Identify which cell holds the provided text, then report its (x, y) central coordinate. 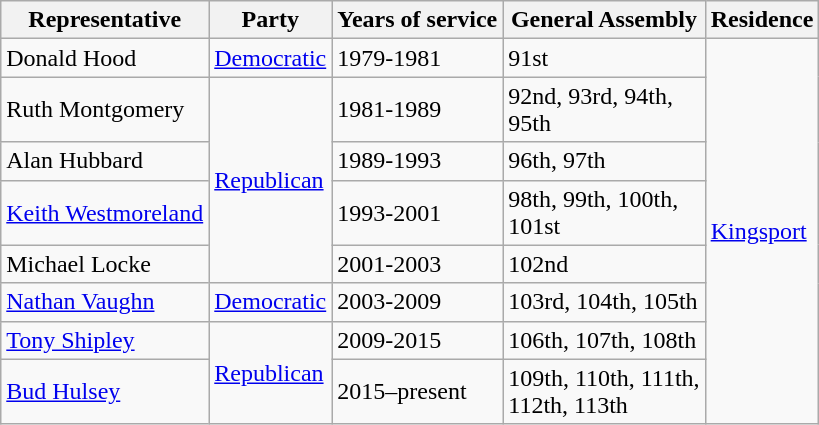
Ruth Montgomery (105, 110)
92nd, 93rd, 94th,95th (604, 110)
1979-1981 (418, 58)
Alan Hubbard (105, 161)
Michael Locke (105, 264)
91st (604, 58)
Party (270, 20)
Keith Westmoreland (105, 212)
96th, 97th (604, 161)
103rd, 104th, 105th (604, 302)
Kingsport (762, 232)
109th, 110th, 111th,112th, 113th (604, 392)
106th, 107th, 108th (604, 340)
General Assembly (604, 20)
2009-2015 (418, 340)
Nathan Vaughn (105, 302)
102nd (604, 264)
2001-2003 (418, 264)
2003-2009 (418, 302)
Residence (762, 20)
2015–present (418, 392)
98th, 99th, 100th,101st (604, 212)
Years of service (418, 20)
Representative (105, 20)
Donald Hood (105, 58)
Bud Hulsey (105, 392)
1981-1989 (418, 110)
Tony Shipley (105, 340)
1993-2001 (418, 212)
1989-1993 (418, 161)
